Pinpoint the cell where the given text exists, returning its (X, Y) midpoint coordinate. 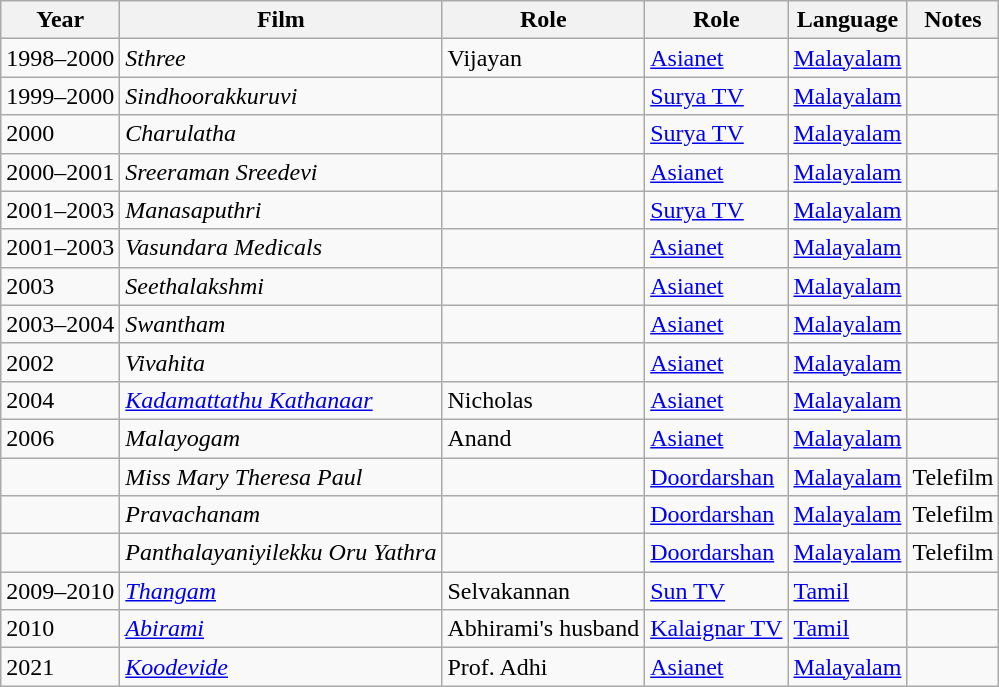
Malayogam (281, 438)
2010 (60, 629)
2003–2004 (60, 324)
Pravachanam (281, 515)
2000–2001 (60, 172)
Koodevide (281, 667)
Language (848, 20)
1998–2000 (60, 58)
2006 (60, 438)
Sindhoorakkuruvi (281, 96)
2009–2010 (60, 591)
Anand (544, 438)
Selvakannan (544, 591)
Sun TV (716, 591)
Sreeraman Sreedevi (281, 172)
Abirami (281, 629)
Vivahita (281, 362)
Panthalayaniyilekku Oru Yathra (281, 553)
Swantham (281, 324)
2003 (60, 286)
Film (281, 20)
Thangam (281, 591)
2000 (60, 134)
Vasundara Medicals (281, 248)
Sthree (281, 58)
1999–2000 (60, 96)
Charulatha (281, 134)
2021 (60, 667)
2002 (60, 362)
Year (60, 20)
Seethalakshmi (281, 286)
Prof. Adhi (544, 667)
Abhirami's husband (544, 629)
Nicholas (544, 400)
Miss Mary Theresa Paul (281, 477)
2004 (60, 400)
Notes (953, 20)
Kalaignar TV (716, 629)
Vijayan (544, 58)
Kadamattathu Kathanaar (281, 400)
Manasaputhri (281, 210)
